Scan for the cell matching the given text and deliver its [x, y] coordinate at center. 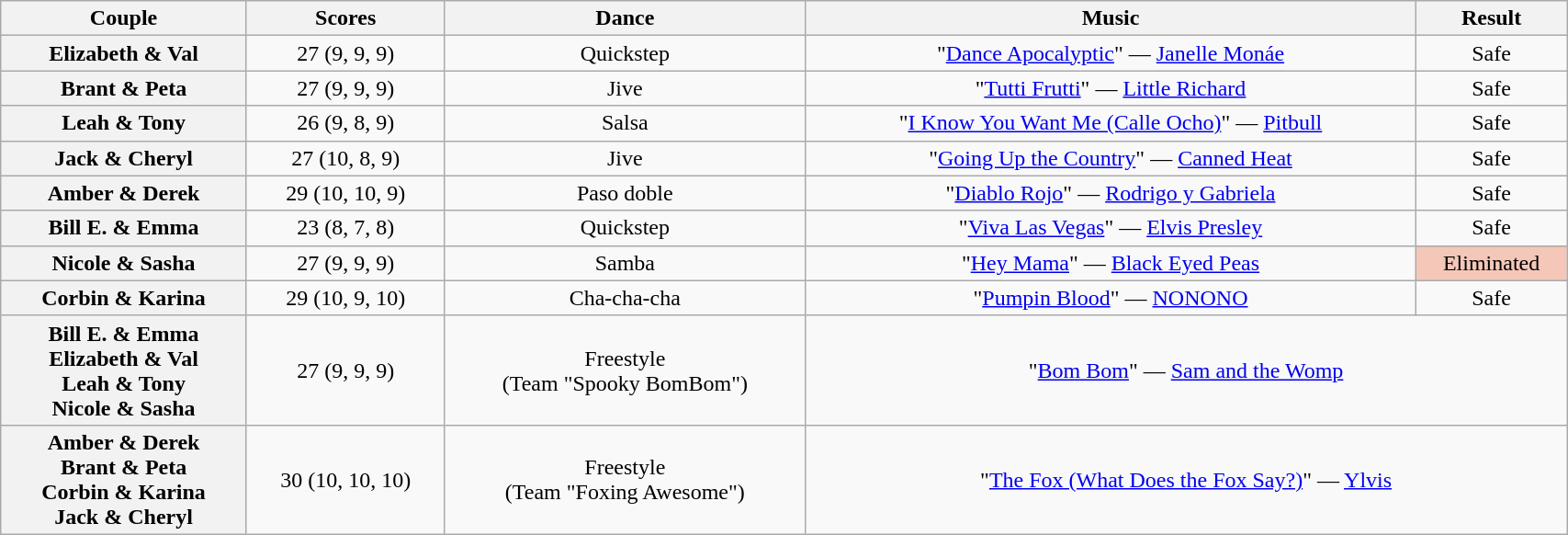
Jack & Cheryl [124, 158]
Brant & Peta [124, 88]
Amber & DerekBrant & PetaCorbin & KarinaJack & Cheryl [124, 480]
"Pumpin Blood" — NONONO [1111, 298]
Salsa [625, 123]
Leah & Tony [124, 123]
"Going Up the Country" — Canned Heat [1111, 158]
Cha-cha-cha [625, 298]
"Dance Apocalyptic" — Janelle Monáe [1111, 53]
"Viva Las Vegas" — Elvis Presley [1111, 228]
Freestyle(Team "Foxing Awesome") [625, 480]
Freestyle(Team "Spooky BomBom") [625, 370]
30 (10, 10, 10) [345, 480]
Couple [124, 18]
Bill E. & Emma [124, 228]
Result [1492, 18]
"Hey Mama" — Black Eyed Peas [1111, 263]
Elizabeth & Val [124, 53]
"Tutti Frutti" — Little Richard [1111, 88]
Amber & Derek [124, 193]
Samba [625, 263]
Bill E. & EmmaElizabeth & ValLeah & TonyNicole & Sasha [124, 370]
"Bom Bom" — Sam and the Womp [1187, 370]
Paso doble [625, 193]
27 (10, 8, 9) [345, 158]
23 (8, 7, 8) [345, 228]
Nicole & Sasha [124, 263]
Corbin & Karina [124, 298]
29 (10, 10, 9) [345, 193]
Eliminated [1492, 263]
26 (9, 8, 9) [345, 123]
Scores [345, 18]
"Diablo Rojo" — Rodrigo y Gabriela [1111, 193]
Music [1111, 18]
"I Know You Want Me (Calle Ocho)" — Pitbull [1111, 123]
Dance [625, 18]
29 (10, 9, 10) [345, 298]
"The Fox (What Does the Fox Say?)" — Ylvis [1187, 480]
